Search for the cell housing the specified text and yield its [X, Y] center coordinate. 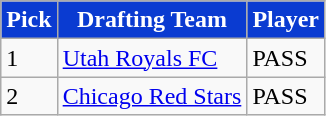
2 [29, 96]
Pick [29, 20]
1 [29, 58]
Chicago Red Stars [152, 96]
Player [286, 20]
Drafting Team [152, 20]
Utah Royals FC [152, 58]
